Output the (X, Y) coordinate of the center of the cell containing the given text.  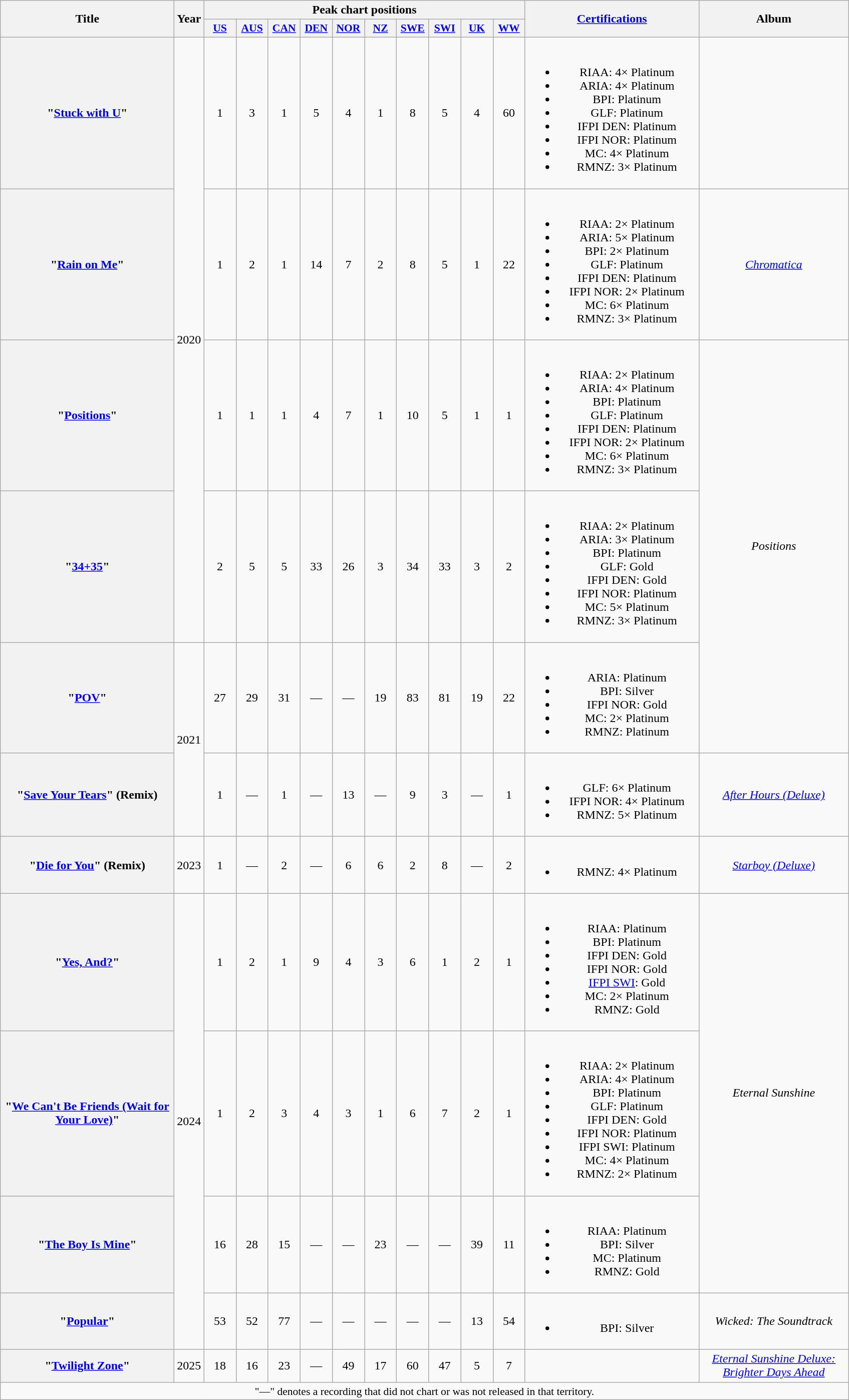
RIAA: 2× PlatinumARIA: 5× PlatinumBPI: 2× PlatinumGLF: PlatinumIFPI DEN: PlatinumIFPI NOR: 2× PlatinumMC: 6× PlatinumRMNZ: 3× Platinum (612, 264)
39 (477, 1244)
US (220, 29)
Peak chart positions (365, 10)
RIAA: 2× PlatinumARIA: 4× PlatinumBPI: PlatinumGLF: PlatinumIFPI DEN: GoldIFPI NOR: PlatinumIFPI SWI: PlatinumMC: 4× PlatinumRMNZ: 2× Platinum (612, 1114)
"The Boy Is Mine" (87, 1244)
"Rain on Me" (87, 264)
Eternal Sunshine Deluxe: Brighter Days Ahead (773, 1366)
ARIA: PlatinumBPI: SilverIFPI NOR: GoldMC: 2× PlatinumRMNZ: Platinum (612, 698)
34 (413, 567)
"—" denotes a recording that did not chart or was not released in that territory. (425, 1391)
28 (252, 1244)
2020 (189, 339)
"POV" (87, 698)
AUS (252, 29)
GLF: 6× PlatinumIFPI NOR: 4× PlatinumRMNZ: 5× Platinum (612, 795)
WW (509, 29)
RIAA: 4× PlatinumARIA: 4× PlatinumBPI: PlatinumGLF: PlatinumIFPI DEN: PlatinumIFPI NOR: PlatinumMC: 4× PlatinumRMNZ: 3× Platinum (612, 113)
Positions (773, 547)
77 (284, 1321)
"Twilight Zone" (87, 1366)
SWI (445, 29)
52 (252, 1321)
2023 (189, 865)
BPI: Silver (612, 1321)
"Positions" (87, 416)
17 (381, 1366)
RIAA: 2× PlatinumARIA: 3× PlatinumBPI: PlatinumGLF: GoldIFPI DEN: GoldIFPI NOR: PlatinumMC: 5× PlatinumRMNZ: 3× Platinum (612, 567)
81 (445, 698)
"34+35" (87, 567)
26 (348, 567)
49 (348, 1366)
"Die for You" (Remix) (87, 865)
54 (509, 1321)
18 (220, 1366)
2025 (189, 1366)
47 (445, 1366)
"Save Your Tears" (Remix) (87, 795)
15 (284, 1244)
RIAA: PlatinumBPI: PlatinumIFPI DEN: GoldIFPI NOR: GoldIFPI SWI: GoldMC: 2× PlatinumRMNZ: Gold (612, 962)
"Yes, And?" (87, 962)
SWE (413, 29)
DEN (316, 29)
Chromatica (773, 264)
2024 (189, 1122)
RMNZ: 4× Platinum (612, 865)
"Stuck with U" (87, 113)
10 (413, 416)
UK (477, 29)
NZ (381, 29)
31 (284, 698)
14 (316, 264)
RIAA: 2× PlatinumARIA: 4× PlatinumBPI: PlatinumGLF: PlatinumIFPI DEN: PlatinumIFPI NOR: 2× PlatinumMC: 6× PlatinumRMNZ: 3× Platinum (612, 416)
Year (189, 19)
RIAA: PlatinumBPI: SilverMC: PlatinumRMNZ: Gold (612, 1244)
Album (773, 19)
After Hours (Deluxe) (773, 795)
53 (220, 1321)
29 (252, 698)
Eternal Sunshine (773, 1093)
11 (509, 1244)
Starboy (Deluxe) (773, 865)
"We Can't Be Friends (Wait for Your Love)" (87, 1114)
Title (87, 19)
Wicked: The Soundtrack (773, 1321)
83 (413, 698)
NOR (348, 29)
2021 (189, 740)
"Popular" (87, 1321)
27 (220, 698)
Certifications (612, 19)
CAN (284, 29)
